For the text-containing cell, return its midpoint in [x, y] coordinate format. 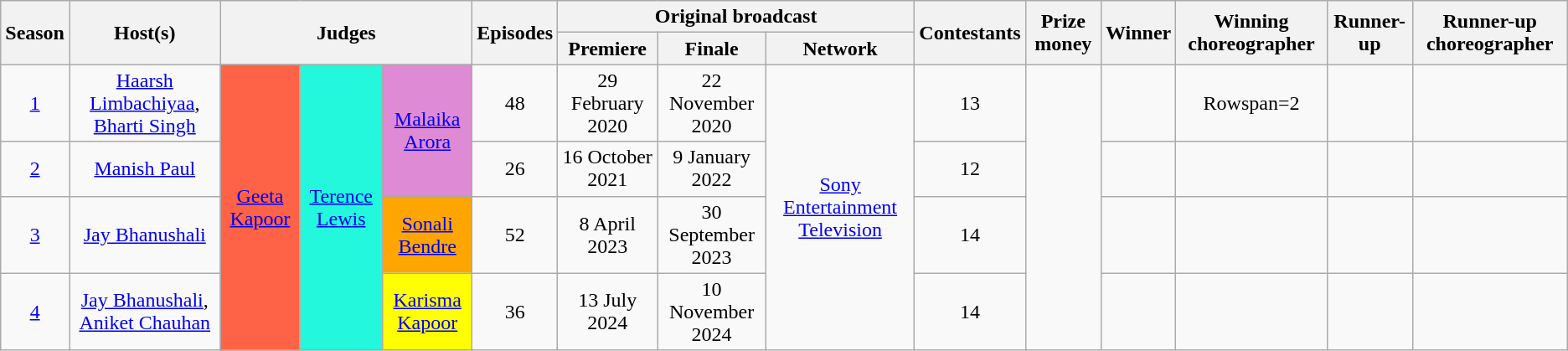
29 February 2020 [608, 103]
Season [35, 33]
Malaika Arora [427, 131]
Jay Bhanushali, Aniket Chauhan [144, 312]
Judges [347, 33]
52 [515, 235]
Original broadcast [736, 17]
Terence Lewis [342, 208]
Host(s) [144, 33]
Network [839, 49]
Sony Entertainment Television [839, 208]
48 [515, 103]
3 [35, 235]
Premiere [608, 49]
1 [35, 103]
Prize money [1063, 33]
10 November 2024 [712, 312]
Episodes [515, 33]
Winning choreographer [1251, 33]
Finale [712, 49]
Contestants [970, 33]
22 November 2020 [712, 103]
2 [35, 169]
Rowspan=2 [1251, 103]
13 [970, 103]
16 October 2021 [608, 169]
Runner-up choreographer [1489, 33]
Manish Paul [144, 169]
36 [515, 312]
26 [515, 169]
Runner-up [1369, 33]
30 September 2023 [712, 235]
4 [35, 312]
Jay Bhanushali [144, 235]
Geeta Kapoor [260, 208]
Karisma Kapoor [427, 312]
13 July 2024 [608, 312]
9 January 2022 [712, 169]
12 [970, 169]
Sonali Bendre [427, 235]
8 April 2023 [608, 235]
Winner [1137, 33]
Haarsh Limbachiyaa, Bharti Singh [144, 103]
